Scan for the cell matching the given text and deliver its (x, y) coordinate at center. 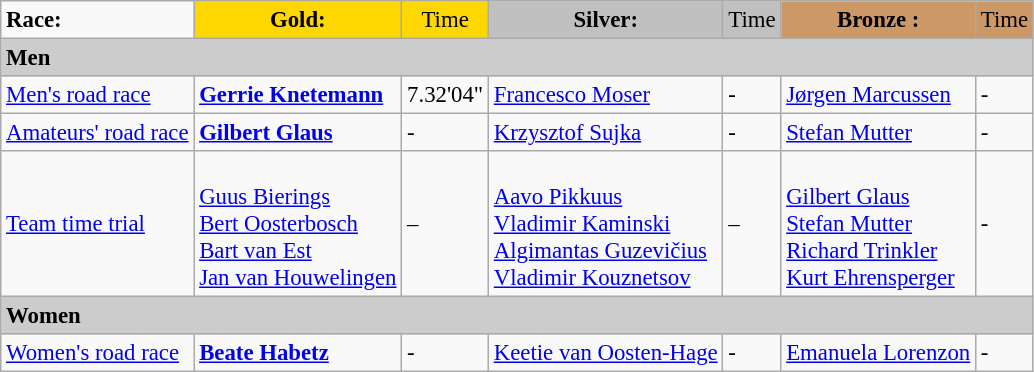
Team time trial (98, 224)
Gerrie Knetemann (298, 95)
Men (518, 58)
Emanuela Lorenzon (878, 353)
Stefan Mutter (878, 133)
Gold: (298, 20)
Jørgen Marcussen (878, 95)
Keetie van Oosten-Hage (606, 353)
Beate Habetz (298, 353)
Women's road race (98, 353)
Bronze : (878, 20)
Silver: (606, 20)
Women (518, 316)
Aavo Pikkuus Vladimir Kaminski Algimantas Guzevičius Vladimir Kouznetsov (606, 224)
Francesco Moser (606, 95)
Krzysztof Sujka (606, 133)
Gilbert Glaus (298, 133)
Amateurs' road race (98, 133)
7.32'04" (446, 95)
Men's road race (98, 95)
Gilbert Glaus Stefan Mutter Richard Trinkler Kurt Ehrensperger (878, 224)
Guus Bierings Bert Oosterbosch Bart van Est Jan van Houwelingen (298, 224)
Race: (98, 20)
